For the text-containing cell, return its midpoint in [x, y] coordinate format. 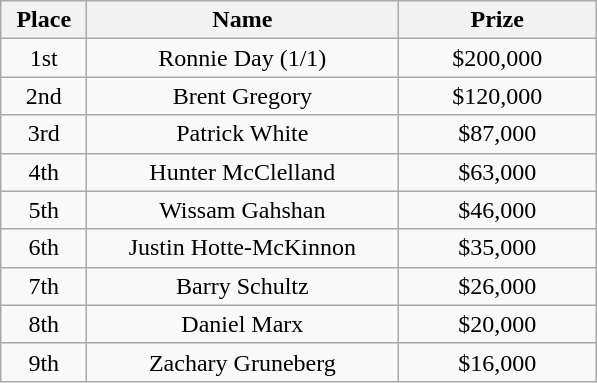
Barry Schultz [242, 286]
$20,000 [498, 324]
$87,000 [498, 134]
$46,000 [498, 210]
Wissam Gahshan [242, 210]
1st [44, 58]
3rd [44, 134]
7th [44, 286]
$26,000 [498, 286]
Patrick White [242, 134]
$120,000 [498, 96]
$200,000 [498, 58]
Prize [498, 20]
4th [44, 172]
$63,000 [498, 172]
Justin Hotte-McKinnon [242, 248]
Brent Gregory [242, 96]
Name [242, 20]
6th [44, 248]
$16,000 [498, 362]
Daniel Marx [242, 324]
9th [44, 362]
Hunter McClelland [242, 172]
2nd [44, 96]
Zachary Gruneberg [242, 362]
$35,000 [498, 248]
5th [44, 210]
8th [44, 324]
Ronnie Day (1/1) [242, 58]
Place [44, 20]
